Search for the cell housing the specified text and yield its [x, y] center coordinate. 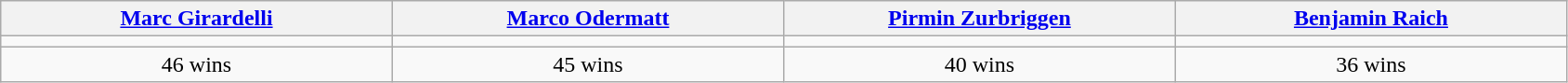
Benjamin Raich [1371, 19]
36 wins [1371, 64]
Marco Odermatt [587, 19]
Marc Girardelli [197, 19]
45 wins [587, 64]
Pirmin Zurbriggen [979, 19]
46 wins [197, 64]
40 wins [979, 64]
